Scan for the cell matching the given text and deliver its (x, y) coordinate at center. 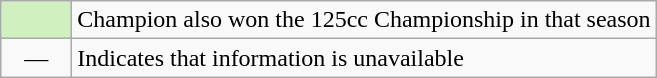
Champion also won the 125cc Championship in that season (364, 20)
Indicates that information is unavailable (364, 58)
— (36, 58)
